From the cell containing the given text, extract its center point as [x, y] coordinate. 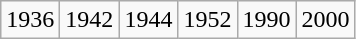
1936 [30, 20]
1952 [208, 20]
1990 [266, 20]
1942 [90, 20]
1944 [148, 20]
2000 [326, 20]
